Determine the (x, y) coordinate at the center of the cell enclosing the given text.  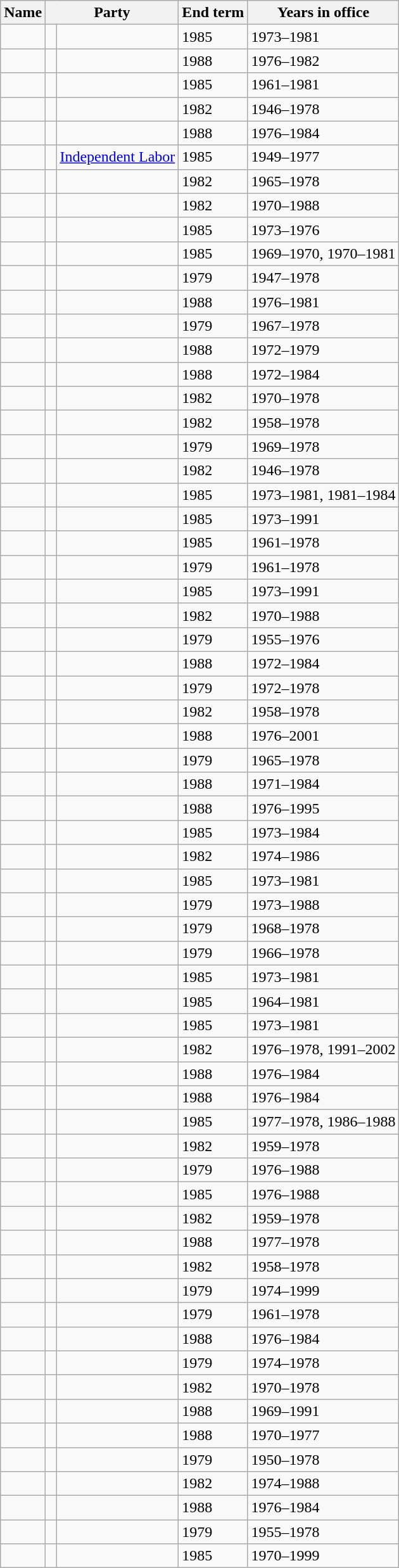
Years in office (323, 13)
1976–1982 (323, 61)
1973–1988 (323, 905)
Party (112, 13)
1947–1978 (323, 277)
1969–1978 (323, 447)
1973–1984 (323, 832)
1970–1999 (323, 1556)
1976–1995 (323, 808)
1969–1970, 1970–1981 (323, 253)
1972–1979 (323, 350)
1969–1991 (323, 1411)
1974–1988 (323, 1484)
1968–1978 (323, 929)
1976–2001 (323, 736)
1971–1984 (323, 784)
End term (213, 13)
1950–1978 (323, 1459)
1970–1977 (323, 1435)
1976–1978, 1991–2002 (323, 1049)
1974–1999 (323, 1291)
1966–1978 (323, 953)
1972–1978 (323, 687)
1974–1986 (323, 857)
1955–1976 (323, 639)
1973–1981, 1981–1984 (323, 495)
1973–1976 (323, 229)
1961–1981 (323, 85)
1976–1981 (323, 302)
1977–1978, 1986–1988 (323, 1122)
1974–1978 (323, 1363)
Independent Labor (118, 157)
1977–1978 (323, 1242)
Name (23, 13)
1967–1978 (323, 326)
1955–1978 (323, 1532)
1964–1981 (323, 1001)
1949–1977 (323, 157)
